Capture the cell that displays the provided text and extract its (X, Y) central coordinate. 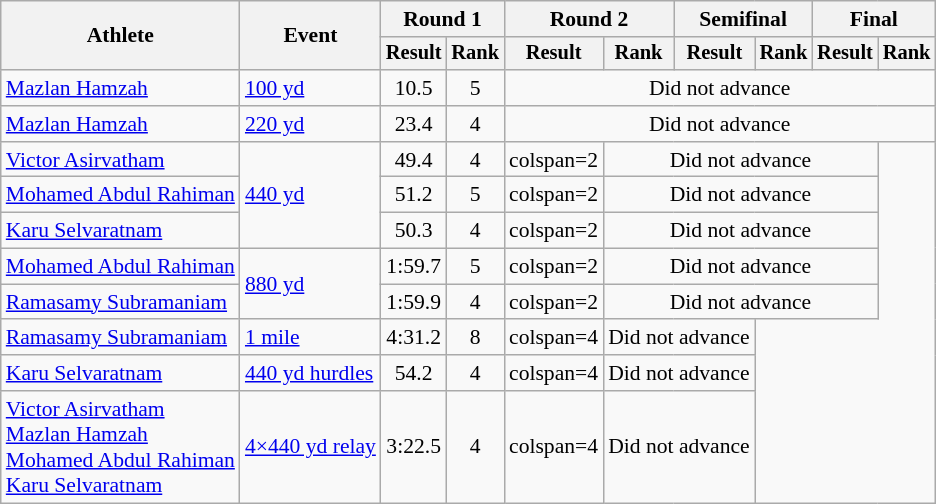
Athlete (120, 36)
220 yd (310, 124)
1:59.7 (414, 267)
50.3 (414, 231)
1:59.9 (414, 302)
1 mile (310, 338)
Final (874, 19)
440 yd (310, 196)
54.2 (414, 373)
49.4 (414, 160)
Semifinal (743, 19)
Round 2 (589, 19)
100 yd (310, 88)
Round 1 (442, 19)
3:22.5 (414, 447)
4×440 yd relay (310, 447)
Event (310, 36)
880 yd (310, 284)
Victor AsirvathamMazlan HamzahMohamed Abdul RahimanKaru Selvaratnam (120, 447)
8 (475, 338)
440 yd hurdles (310, 373)
4:31.2 (414, 338)
51.2 (414, 195)
Victor Asirvatham (120, 160)
23.4 (414, 124)
10.5 (414, 88)
